Detect which cell encompasses the target text, then output its (x, y) center coordinate. 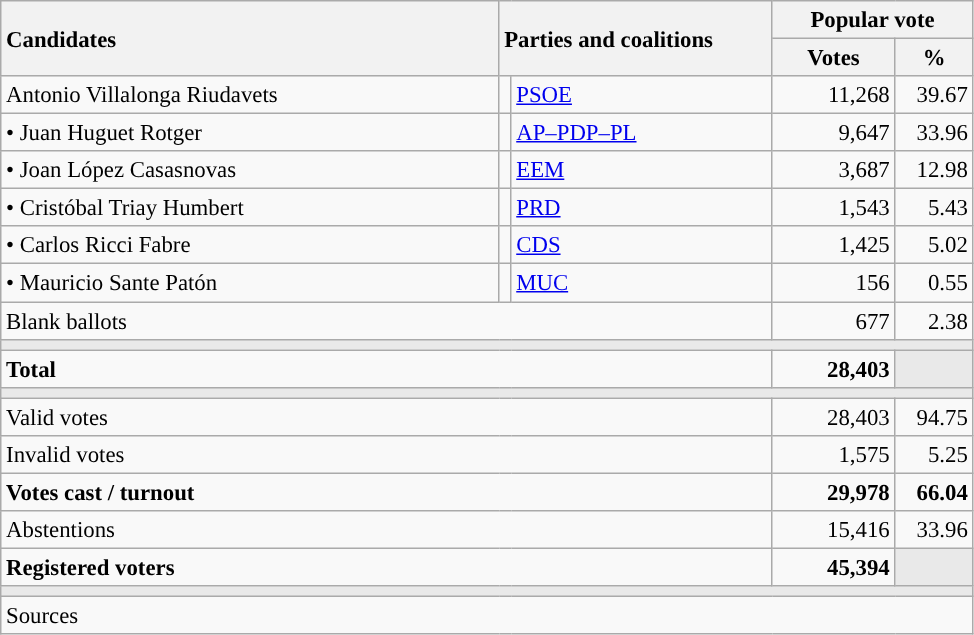
Antonio Villalonga Riudavets (250, 95)
Blank ballots (386, 321)
9,647 (834, 133)
Total (386, 369)
PSOE (642, 95)
• Juan Huguet Rotger (250, 133)
0.55 (934, 283)
66.04 (934, 492)
12.98 (934, 170)
Abstentions (386, 530)
45,394 (834, 567)
Parties and coalitions (636, 38)
AP–PDP–PL (642, 133)
• Cristóbal Triay Humbert (250, 208)
11,268 (834, 95)
1,543 (834, 208)
Votes cast / turnout (386, 492)
PRD (642, 208)
• Mauricio Sante Patón (250, 283)
29,978 (834, 492)
15,416 (834, 530)
CDS (642, 245)
Candidates (250, 38)
39.67 (934, 95)
MUC (642, 283)
Sources (487, 616)
1,575 (834, 455)
94.75 (934, 417)
677 (834, 321)
• Joan López Casasnovas (250, 170)
5.43 (934, 208)
Invalid votes (386, 455)
5.02 (934, 245)
1,425 (834, 245)
Registered voters (386, 567)
Valid votes (386, 417)
5.25 (934, 455)
EEM (642, 170)
% (934, 58)
Votes (834, 58)
• Carlos Ricci Fabre (250, 245)
156 (834, 283)
2.38 (934, 321)
3,687 (834, 170)
Popular vote (872, 20)
